Provide the [X, Y] coordinate of the cell's center where the given text is located.  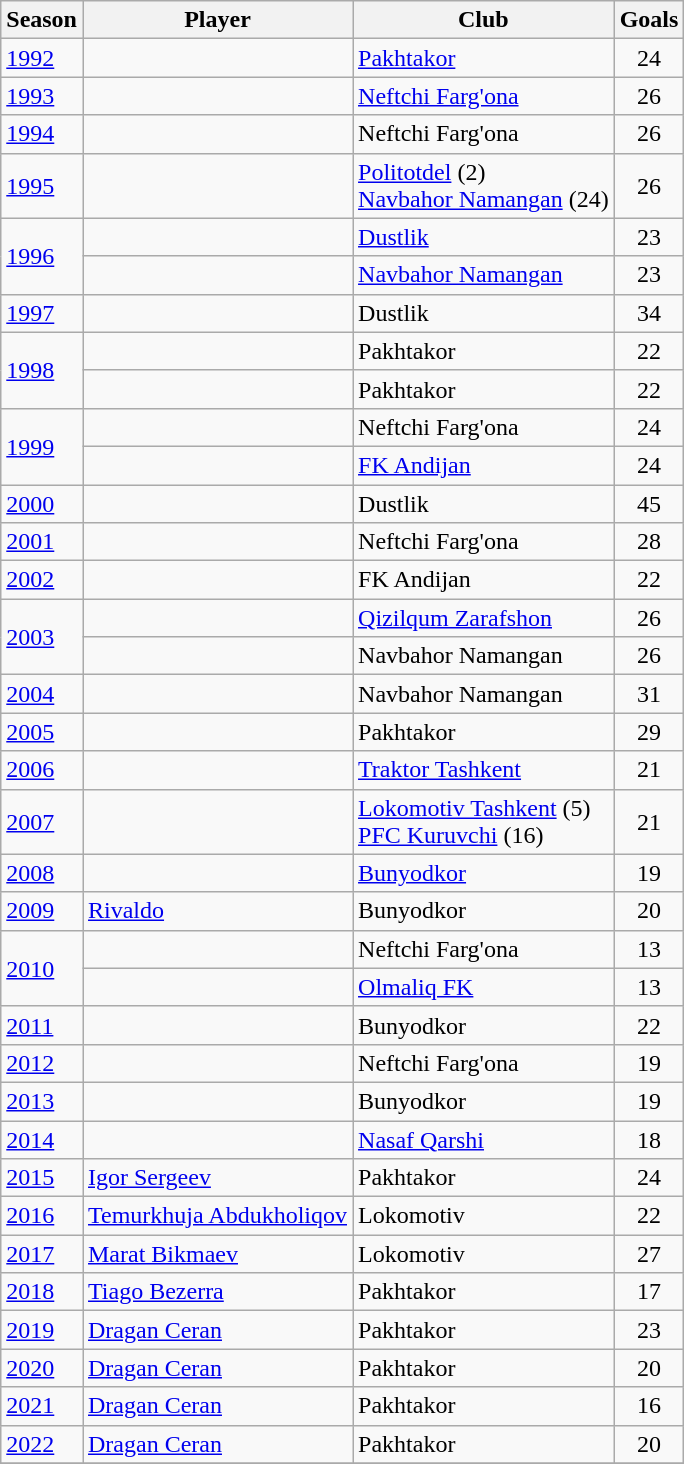
Nasaf Qarshi [484, 1139]
Traktor Tashkent [484, 770]
2019 [42, 1330]
Goals [649, 20]
Club [484, 20]
28 [649, 542]
2006 [42, 770]
2010 [42, 968]
1997 [42, 313]
Tiago Bezerra [217, 1292]
Rivaldo [217, 911]
34 [649, 313]
16 [649, 1406]
Olmaliq FK [484, 987]
2002 [42, 580]
45 [649, 503]
2018 [42, 1292]
1996 [42, 256]
1999 [42, 446]
Player [217, 20]
2009 [42, 911]
Politotdel (2)Navbahor Namangan (24) [484, 186]
2022 [42, 1444]
2021 [42, 1406]
2005 [42, 732]
2003 [42, 637]
Temurkhuja Abdukholiqov [217, 1216]
27 [649, 1254]
Season [42, 20]
2017 [42, 1254]
2013 [42, 1101]
2011 [42, 1025]
Qizilqum Zarafshon [484, 618]
17 [649, 1292]
2015 [42, 1178]
2001 [42, 542]
2008 [42, 873]
2000 [42, 503]
1994 [42, 134]
1998 [42, 370]
1992 [42, 58]
Igor Sergeev [217, 1178]
2014 [42, 1139]
18 [649, 1139]
2012 [42, 1063]
2004 [42, 694]
2016 [42, 1216]
29 [649, 732]
1993 [42, 96]
1995 [42, 186]
Marat Bikmaev [217, 1254]
2007 [42, 822]
Lokomotiv Tashkent (5) PFC Kuruvchi (16) [484, 822]
2020 [42, 1368]
31 [649, 694]
